Provide the [X, Y] coordinate of the cell's center where the given text is located.  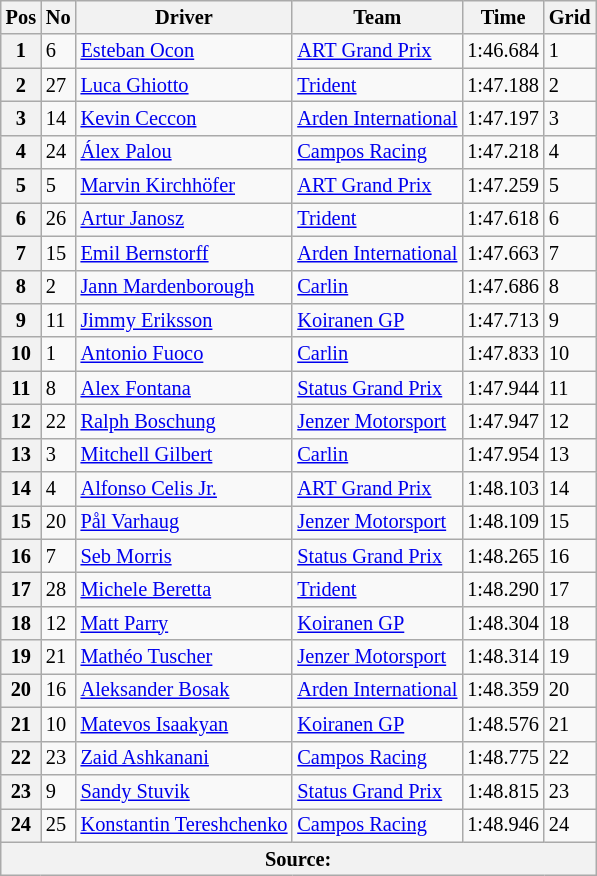
Konstantin Tereshchenko [184, 825]
1:47.197 [503, 118]
1:48.359 [503, 690]
Sandy Stuvik [184, 791]
1:48.304 [503, 623]
Seb Morris [184, 556]
1:47.944 [503, 388]
1:48.290 [503, 589]
1:48.946 [503, 825]
Álex Palou [184, 152]
27 [58, 85]
1:48.103 [503, 489]
1:47.713 [503, 320]
1:47.259 [503, 186]
Pos [21, 17]
Jann Mardenborough [184, 287]
Kevin Ceccon [184, 118]
Esteban Ocon [184, 51]
Matt Parry [184, 623]
1:48.314 [503, 657]
Mathéo Tuscher [184, 657]
Luca Ghiotto [184, 85]
Mitchell Gilbert [184, 455]
1:47.663 [503, 253]
1:47.686 [503, 287]
1:48.815 [503, 791]
1:47.188 [503, 85]
Source: [298, 859]
Antonio Fuoco [184, 354]
Grid [570, 17]
1:48.265 [503, 556]
Driver [184, 17]
1:47.618 [503, 219]
Aleksander Bosak [184, 690]
1:47.947 [503, 421]
1:48.109 [503, 522]
Ralph Boschung [184, 421]
Emil Bernstorff [184, 253]
26 [58, 219]
28 [58, 589]
1:48.775 [503, 758]
Team [377, 17]
Zaid Ashkanani [184, 758]
1:48.576 [503, 724]
1:47.833 [503, 354]
Jimmy Eriksson [184, 320]
1:46.684 [503, 51]
25 [58, 825]
Marvin Kirchhöfer [184, 186]
No [58, 17]
Michele Beretta [184, 589]
Time [503, 17]
1:47.218 [503, 152]
1:47.954 [503, 455]
Alfonso Celis Jr. [184, 489]
Artur Janosz [184, 219]
Alex Fontana [184, 388]
Matevos Isaakyan [184, 724]
Pål Varhaug [184, 522]
